Return the [x, y] coordinate for the center point of the cell that contains the specified text.  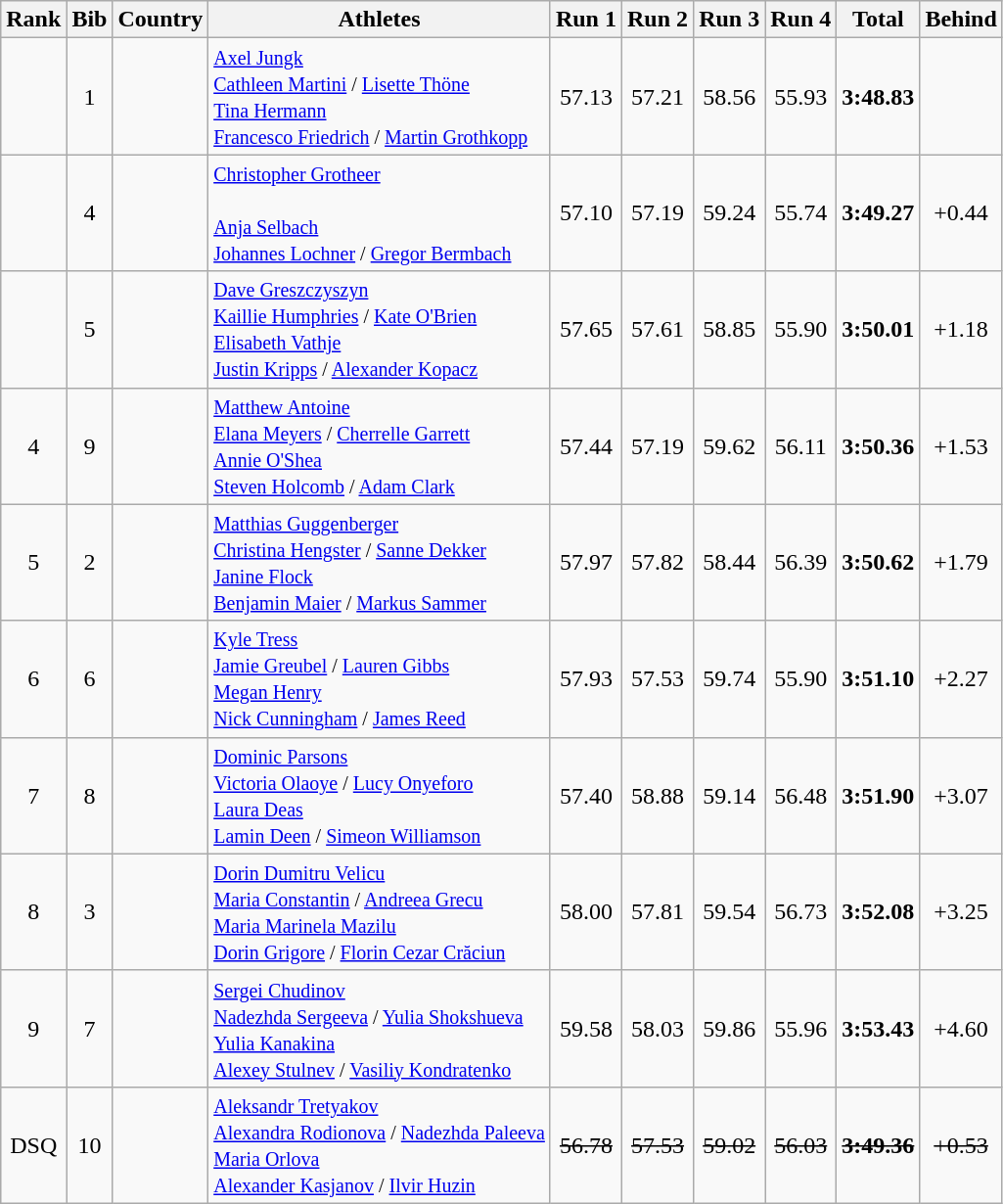
Total [879, 20]
+1.79 [961, 562]
56.78 [585, 1145]
57.82 [658, 562]
10 [90, 1145]
+1.53 [961, 446]
59.62 [730, 446]
Dominic ParsonsVictoria Olaoye / Lucy OnyeforoLaura DeasLamin Deen / Simeon Williamson [380, 795]
59.24 [730, 213]
Bib [90, 20]
56.03 [800, 1145]
Run 3 [730, 20]
55.93 [800, 96]
Run 2 [658, 20]
3:50.36 [879, 446]
59.58 [585, 1028]
Matthew AntoineElana Meyers / Cherrelle GarrettAnnie O'SheaSteven Holcomb / Adam Clark [380, 446]
57.44 [585, 446]
57.40 [585, 795]
57.93 [585, 679]
Aleksandr TretyakovAlexandra Rodionova / Nadezhda PaleevaMaria OrlovaAlexander Kasjanov / Ilvir Huzin [380, 1145]
Country [160, 20]
Behind [961, 20]
57.61 [658, 329]
58.00 [585, 912]
Christopher GrotheerAnja SelbachJohannes Lochner / Gregor Bermbach [380, 213]
3:53.43 [879, 1028]
Rank [33, 20]
+3.25 [961, 912]
59.14 [730, 795]
58.88 [658, 795]
56.11 [800, 446]
+4.60 [961, 1028]
59.54 [730, 912]
58.85 [730, 329]
3:49.27 [879, 213]
3:51.90 [879, 795]
Dorin Dumitru VelicuMaria Constantin / Andreea GrecuMaria Marinela MaziluDorin Grigore / Florin Cezar Crăciun [380, 912]
Athletes [380, 20]
+3.07 [961, 795]
3:50.62 [879, 562]
Sergei ChudinovNadezhda Sergeeva / Yulia ShokshuevaYulia KanakinaAlexey Stulnev / Vasiliy Kondratenko [380, 1028]
3 [90, 912]
57.65 [585, 329]
57.81 [658, 912]
57.10 [585, 213]
2 [90, 562]
59.02 [730, 1145]
Run 4 [800, 20]
57.21 [658, 96]
Axel JungkCathleen Martini / Lisette ThöneTina HermannFrancesco Friedrich / Martin Grothkopp [380, 96]
DSQ [33, 1145]
Kyle TressJamie Greubel / Lauren GibbsMegan HenryNick Cunningham / James Reed [380, 679]
3:51.10 [879, 679]
Matthias GuggenbergerChristina Hengster / Sanne DekkerJanine FlockBenjamin Maier / Markus Sammer [380, 562]
+2.27 [961, 679]
55.74 [800, 213]
+0.53 [961, 1145]
56.73 [800, 912]
3:52.08 [879, 912]
59.74 [730, 679]
1 [90, 96]
3:49.36 [879, 1145]
55.96 [800, 1028]
56.39 [800, 562]
57.13 [585, 96]
58.44 [730, 562]
58.03 [658, 1028]
+0.44 [961, 213]
3:48.83 [879, 96]
57.97 [585, 562]
56.48 [800, 795]
Run 1 [585, 20]
3:50.01 [879, 329]
58.56 [730, 96]
Dave GreszczyszynKaillie Humphries / Kate O'BrienElisabeth VathjeJustin Kripps / Alexander Kopacz [380, 329]
59.86 [730, 1028]
+1.18 [961, 329]
